Scan for the cell matching the given text and deliver its (X, Y) coordinate at center. 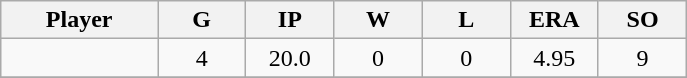
IP (290, 20)
W (378, 20)
ERA (554, 20)
4.95 (554, 58)
20.0 (290, 58)
L (466, 20)
4 (202, 58)
9 (642, 58)
Player (80, 20)
G (202, 20)
SO (642, 20)
